Detect which cell encompasses the target text, then output its (x, y) center coordinate. 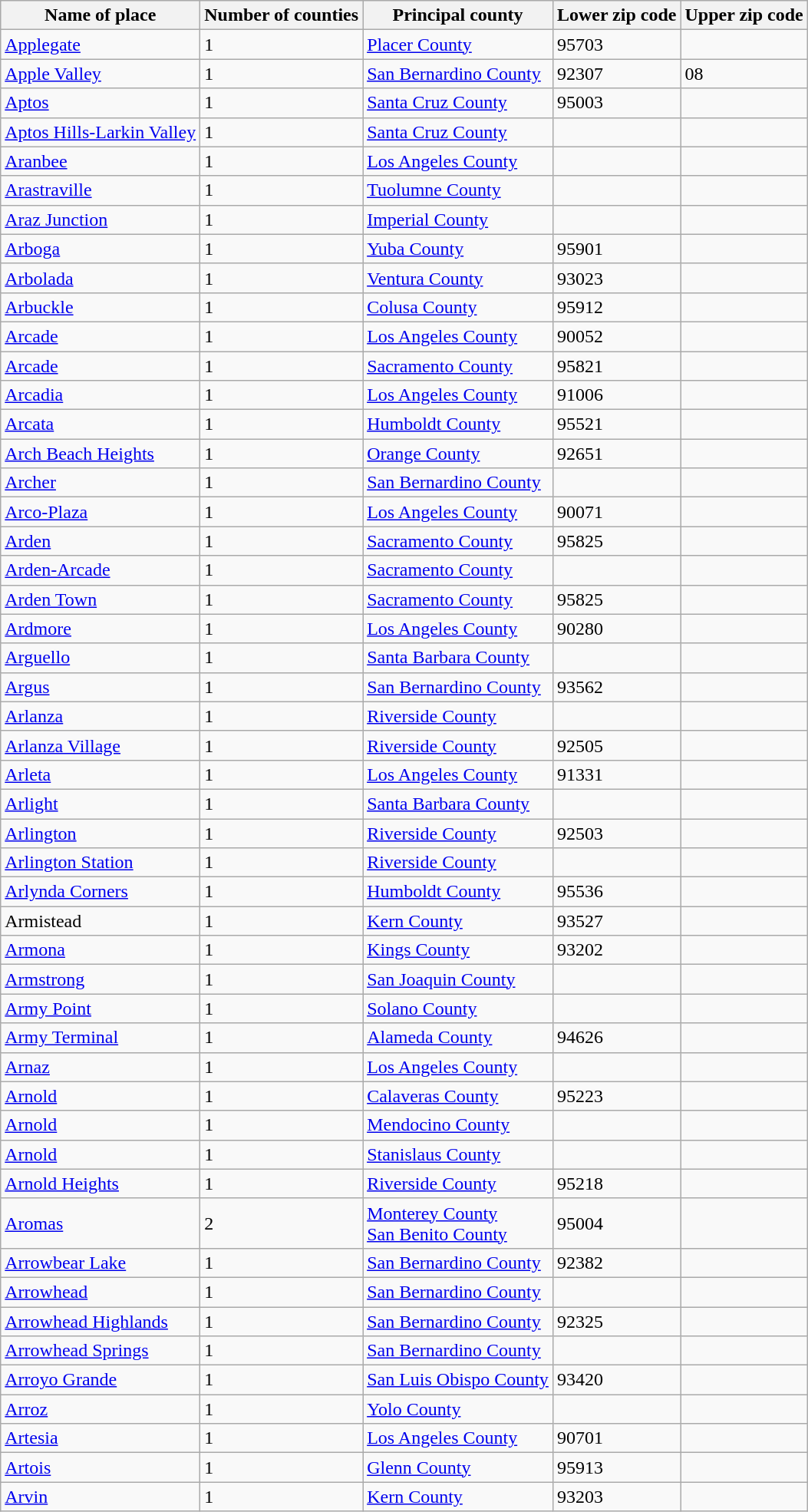
Imperial County (458, 220)
Mendocino County (458, 1125)
Ventura County (458, 278)
92307 (617, 74)
Archer (101, 483)
Army Terminal (101, 1038)
Armistead (101, 921)
Alameda County (458, 1038)
92505 (617, 745)
90280 (617, 629)
08 (744, 74)
95821 (617, 366)
Monterey CountySan Benito County (458, 1223)
Aromas (101, 1223)
95703 (617, 45)
Number of counties (282, 15)
Arrowbear Lake (101, 1263)
Aptos (101, 103)
Arroz (101, 1409)
Arboga (101, 249)
Arlington (101, 833)
Kings County (458, 950)
Arcata (101, 424)
92382 (617, 1263)
Argus (101, 687)
Name of place (101, 15)
93203 (617, 1497)
Arrowhead Springs (101, 1351)
95521 (617, 424)
Upper zip code (744, 15)
Solano County (458, 1009)
Arbolada (101, 278)
Arcadia (101, 395)
94626 (617, 1038)
93562 (617, 687)
Arlanza (101, 716)
Arco-Plaza (101, 512)
Arden Town (101, 599)
90052 (617, 336)
Arden (101, 541)
Arbuckle (101, 307)
Arguello (101, 658)
Arrowhead (101, 1292)
Araz Junction (101, 220)
Arlynda Corners (101, 892)
Apple Valley (101, 74)
Arleta (101, 774)
Arden-Arcade (101, 570)
Artois (101, 1467)
91331 (617, 774)
95223 (617, 1096)
Arvin (101, 1497)
92325 (617, 1321)
Lower zip code (617, 15)
Ardmore (101, 629)
Arnold Heights (101, 1184)
2 (282, 1223)
93023 (617, 278)
95912 (617, 307)
93420 (617, 1380)
93202 (617, 950)
Arlington Station (101, 863)
Armstrong (101, 979)
90701 (617, 1438)
Arlanza Village (101, 745)
95003 (617, 103)
Yolo County (458, 1409)
92503 (617, 833)
95536 (617, 892)
Arrowhead Highlands (101, 1321)
95004 (617, 1223)
Tuolumne County (458, 190)
Glenn County (458, 1467)
Principal county (458, 15)
Orange County (458, 454)
Arastraville (101, 190)
95901 (617, 249)
Artesia (101, 1438)
Aranbee (101, 161)
Applegate (101, 45)
San Luis Obispo County (458, 1380)
Aptos Hills-Larkin Valley (101, 132)
San Joaquin County (458, 979)
Arlight (101, 804)
93527 (617, 921)
Army Point (101, 1009)
91006 (617, 395)
Arroyo Grande (101, 1380)
Arnaz (101, 1067)
Stanislaus County (458, 1154)
Colusa County (458, 307)
Calaveras County (458, 1096)
Yuba County (458, 249)
90071 (617, 512)
95218 (617, 1184)
Placer County (458, 45)
92651 (617, 454)
Arch Beach Heights (101, 454)
95913 (617, 1467)
Armona (101, 950)
